Find where the given text appears and provide that cell's center as [x, y] coordinate. 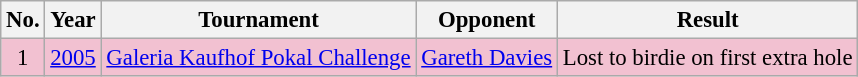
2005 [73, 58]
Galeria Kaufhof Pokal Challenge [258, 58]
Opponent [487, 20]
Tournament [258, 20]
1 [23, 58]
Gareth Davies [487, 58]
No. [23, 20]
Year [73, 20]
Result [707, 20]
Lost to birdie on first extra hole [707, 58]
